From the cell containing the given text, extract its center point as [x, y] coordinate. 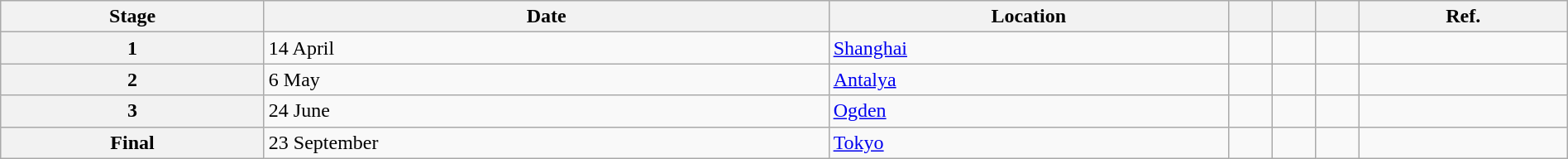
Shanghai [1029, 48]
Location [1029, 17]
2 [132, 79]
Antalya [1029, 79]
23 September [546, 142]
Ref. [1463, 17]
3 [132, 111]
14 April [546, 48]
1 [132, 48]
24 June [546, 111]
Final [132, 142]
Stage [132, 17]
6 May [546, 79]
Date [546, 17]
Tokyo [1029, 142]
Ogden [1029, 111]
